Pinpoint the cell where the given text exists, returning its (X, Y) midpoint coordinate. 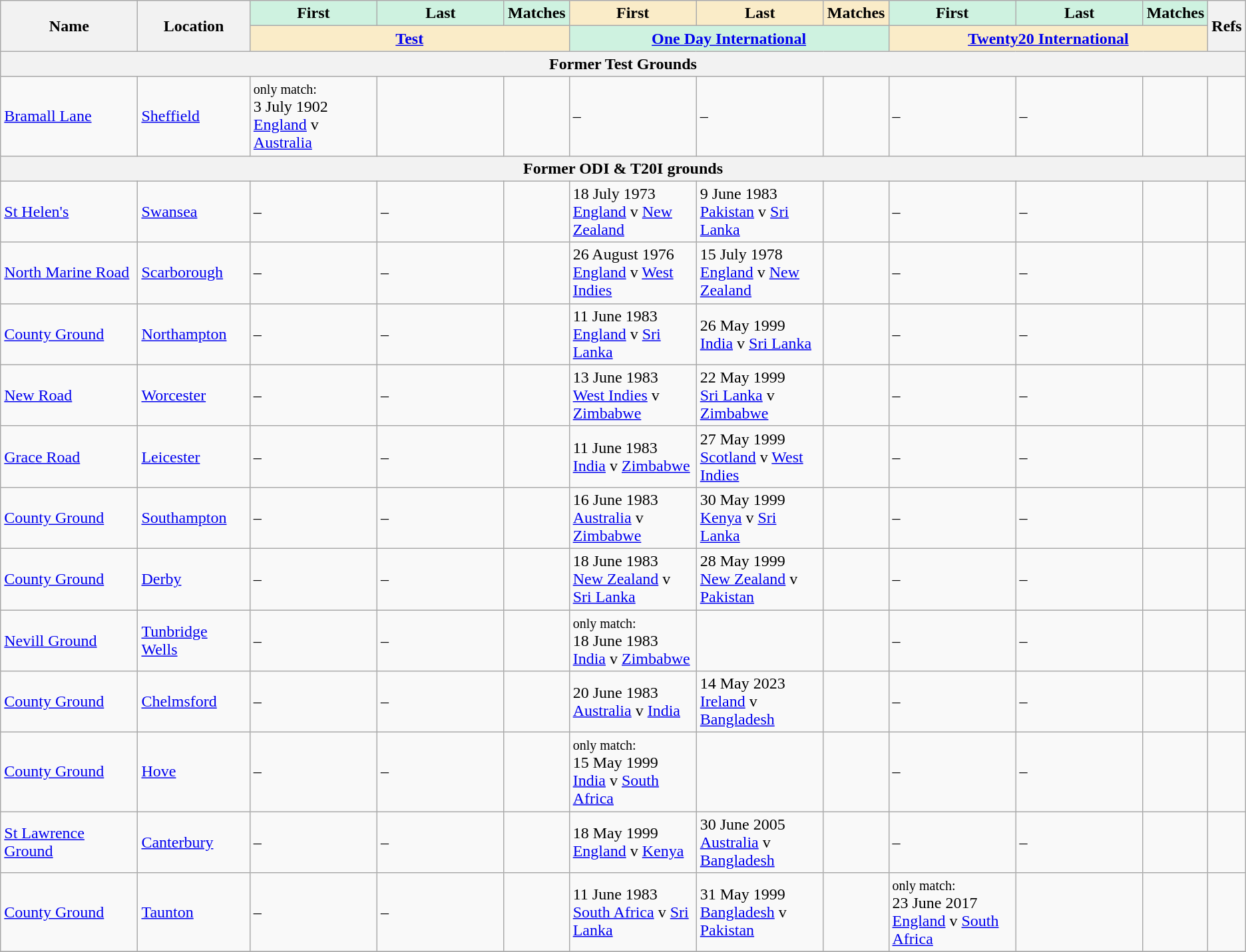
Refs (1227, 26)
14 May 2023Ireland v Bangladesh (760, 702)
Bramall Lane (69, 116)
Sheffield (194, 116)
15 July 1978England v New Zealand (760, 273)
Canterbury (194, 842)
22 May 1999Sri Lanka v Zimbabwe (760, 395)
Nevill Ground (69, 640)
30 May 1999Kenya v Sri Lanka (760, 518)
Twenty20 International (1048, 39)
Chelmsford (194, 702)
11 June 1983England v Sri Lanka (632, 334)
Hove (194, 772)
16 June 1983Australia v Zimbabwe (632, 518)
Scarborough (194, 273)
Tunbridge Wells (194, 640)
Leicester (194, 456)
Southampton (194, 518)
9 June 1983Pakistan v Sri Lanka (760, 212)
Derby (194, 579)
Taunton (194, 913)
20 June 1983Australia v India (632, 702)
30 June 2005Australia v Bangladesh (760, 842)
Worcester (194, 395)
11 June 1983South Africa v Sri Lanka (632, 913)
St Helen's (69, 212)
26 May 1999India v Sri Lanka (760, 334)
11 June 1983India v Zimbabwe (632, 456)
18 June 1983New Zealand v Sri Lanka (632, 579)
only match:3 July 1902England v Australia (313, 116)
only match:23 June 2017England v South Africa (952, 913)
18 July 1973England v New Zealand (632, 212)
Former Test Grounds (623, 64)
Test (409, 39)
Swansea (194, 212)
One Day International (729, 39)
New Road (69, 395)
31 May 1999Bangladesh v Pakistan (760, 913)
28 May 1999New Zealand v Pakistan (760, 579)
only match:15 May 1999India v South Africa (632, 772)
27 May 1999Scotland v West Indies (760, 456)
Former ODI & T20I grounds (623, 168)
Northampton (194, 334)
St Lawrence Ground (69, 842)
Location (194, 26)
Name (69, 26)
18 May 1999England v Kenya (632, 842)
Grace Road (69, 456)
only match:18 June 1983India v Zimbabwe (632, 640)
26 August 1976England v West Indies (632, 273)
North Marine Road (69, 273)
13 June 1983West Indies v Zimbabwe (632, 395)
